Find where the given text appears and provide that cell's center as [X, Y] coordinate. 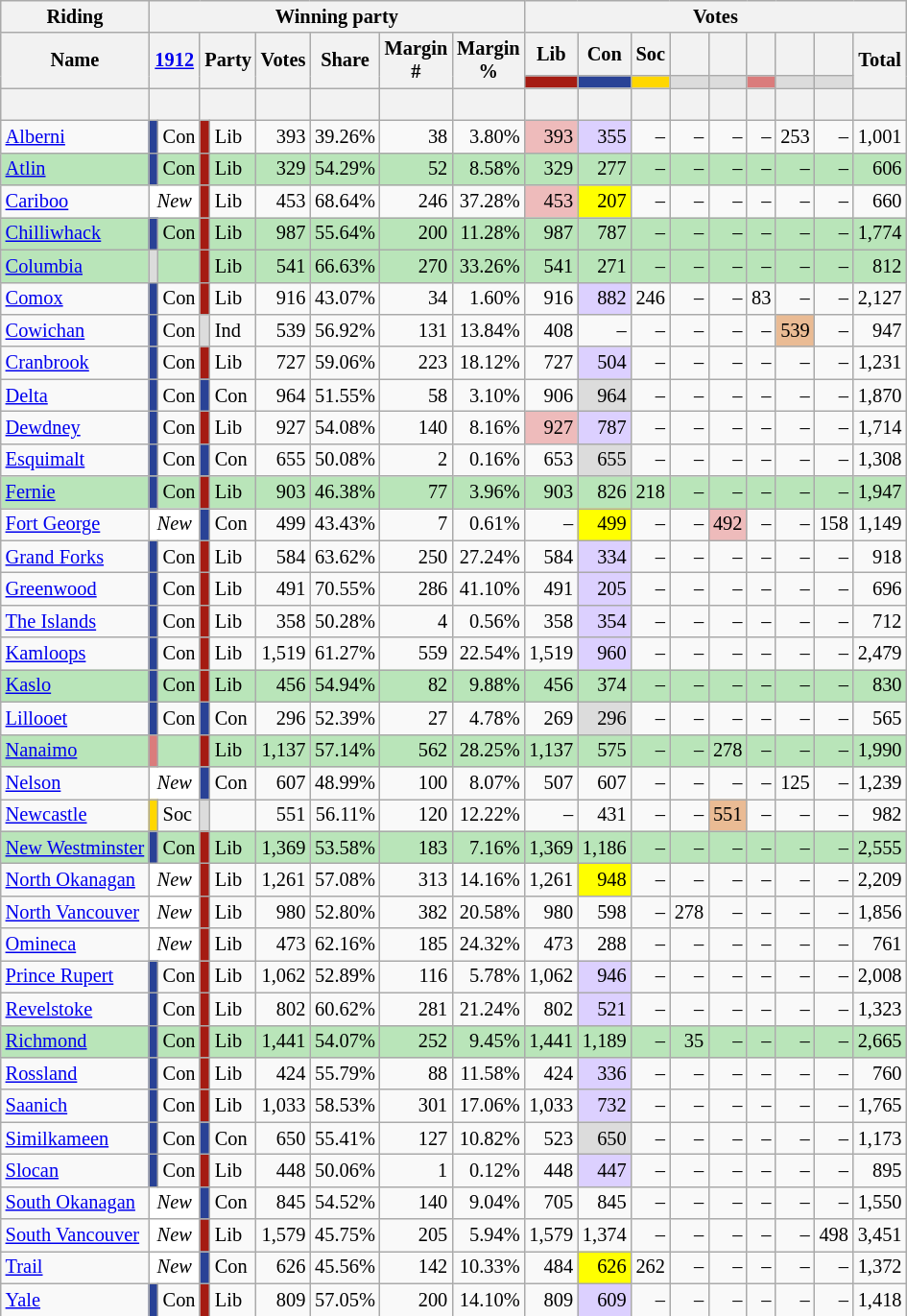
598 [605, 912]
712 [880, 621]
Prince Rupert [75, 976]
374 [605, 685]
Greenwood [75, 588]
54.08% [346, 427]
58.53% [346, 1106]
947 [880, 330]
Columbia [75, 266]
336 [605, 1073]
1.60% [488, 299]
Slocan [75, 1170]
53.58% [346, 848]
447 [605, 1170]
33.26% [488, 266]
17.06% [488, 1106]
183 [417, 848]
54.29% [346, 169]
Nelson [75, 782]
66.63% [346, 266]
52.39% [346, 718]
Ind [233, 330]
Alberni [75, 136]
Name [75, 60]
58 [417, 395]
Margin# [417, 60]
88 [417, 1073]
51.55% [346, 395]
948 [605, 879]
1,189 [605, 1041]
1,714 [880, 427]
The Islands [75, 621]
334 [605, 557]
North Vancouver [75, 912]
1,418 [880, 1300]
20.58% [488, 912]
Comox [75, 299]
Chilliwhack [75, 233]
3.80% [488, 136]
575 [605, 751]
8.07% [488, 782]
9.88% [488, 685]
North Okanagan [75, 879]
Atlin [75, 169]
100 [417, 782]
218 [651, 492]
55.64% [346, 233]
301 [417, 1106]
Richmond [75, 1041]
10.33% [488, 1267]
521 [605, 1009]
54.07% [346, 1041]
696 [880, 588]
5.94% [488, 1235]
Party [227, 60]
760 [880, 1073]
142 [417, 1267]
355 [605, 136]
705 [551, 1203]
22.54% [488, 654]
Kamloops [75, 654]
50.28% [346, 621]
606 [880, 169]
New Westminster [75, 848]
12.22% [488, 815]
565 [880, 718]
116 [417, 976]
2,665 [880, 1041]
10.82% [488, 1138]
313 [417, 879]
1,186 [605, 848]
Cariboo [75, 202]
Fort George [75, 524]
2,008 [880, 976]
125 [795, 782]
52.89% [346, 976]
1,550 [880, 1203]
14.16% [488, 879]
918 [880, 557]
68.64% [346, 202]
653 [551, 460]
56.11% [346, 815]
2,479 [880, 654]
2,209 [880, 879]
13.84% [488, 330]
504 [605, 363]
288 [605, 945]
523 [551, 1138]
57.05% [346, 1300]
37.28% [488, 202]
271 [605, 266]
Lillooet [75, 718]
83 [761, 299]
7 [417, 524]
1,231 [880, 363]
45.56% [346, 1267]
59.06% [346, 363]
431 [605, 815]
250 [417, 557]
2,555 [880, 848]
131 [417, 330]
45.75% [346, 1235]
Winning party [336, 16]
43.43% [346, 524]
946 [605, 976]
882 [605, 299]
Cowichan [75, 330]
24.32% [488, 945]
21.24% [488, 1009]
14.10% [488, 1300]
Total [880, 60]
1,947 [880, 492]
1 [417, 1170]
Riding [75, 16]
8.58% [488, 169]
2 [417, 460]
3,451 [880, 1235]
27.24% [488, 557]
286 [417, 588]
960 [605, 654]
Esquimalt [75, 460]
3.10% [488, 395]
1,765 [880, 1106]
382 [417, 912]
270 [417, 266]
1,001 [880, 136]
1,323 [880, 1009]
761 [880, 945]
1,239 [880, 782]
Grand Forks [75, 557]
269 [551, 718]
48.99% [346, 782]
Delta [75, 395]
Omineca [75, 945]
562 [417, 751]
18.12% [488, 363]
252 [417, 1041]
56.92% [346, 330]
2,127 [880, 299]
609 [605, 1300]
408 [551, 330]
Kaslo [75, 685]
498 [834, 1235]
Rossland [75, 1073]
41.10% [488, 588]
281 [417, 1009]
11.28% [488, 233]
830 [880, 685]
158 [834, 524]
62.16% [346, 945]
1,149 [880, 524]
5.78% [488, 976]
0.12% [488, 1170]
39.26% [346, 136]
1,870 [880, 395]
50.06% [346, 1170]
253 [795, 136]
262 [651, 1267]
0.16% [488, 460]
207 [605, 202]
54.52% [346, 1203]
Share [346, 60]
Nanaimo [75, 751]
28.25% [488, 751]
492 [728, 524]
52.80% [346, 912]
Similkameen [75, 1138]
Cranbrook [75, 363]
South Okanagan [75, 1203]
120 [417, 815]
52 [417, 169]
185 [417, 945]
60.62% [346, 1009]
277 [605, 169]
57.08% [346, 879]
63.62% [346, 557]
507 [551, 782]
55.41% [346, 1138]
982 [880, 815]
Newcastle [75, 815]
77 [417, 492]
1,990 [880, 751]
127 [417, 1138]
1,308 [880, 460]
70.55% [346, 588]
57.14% [346, 751]
223 [417, 363]
Margin% [488, 60]
8.16% [488, 427]
Fernie [75, 492]
Trail [75, 1267]
55.79% [346, 1073]
South Vancouver [75, 1235]
732 [605, 1106]
9.04% [488, 1203]
61.27% [346, 654]
1,173 [880, 1138]
559 [417, 654]
1,374 [605, 1235]
27 [417, 718]
484 [551, 1267]
4 [417, 621]
82 [417, 685]
9.45% [488, 1041]
34 [417, 299]
4.78% [488, 718]
1,856 [880, 912]
1912 [175, 60]
35 [689, 1041]
3.96% [488, 492]
895 [880, 1170]
Revelstoke [75, 1009]
Yale [75, 1300]
Dewdney [75, 427]
7.16% [488, 848]
0.56% [488, 621]
50.08% [346, 460]
906 [551, 395]
38 [417, 136]
1,372 [880, 1267]
354 [605, 621]
Saanich [75, 1106]
54.94% [346, 685]
660 [880, 202]
11.58% [488, 1073]
826 [605, 492]
0.61% [488, 524]
43.07% [346, 299]
812 [880, 266]
1,774 [880, 233]
46.38% [346, 492]
